Determine the (X, Y) coordinate at the center of the cell enclosing the given text.  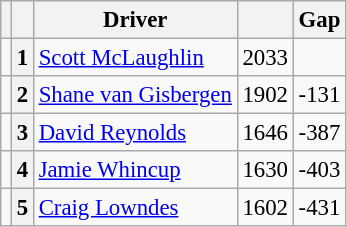
Jamie Whincup (135, 170)
2033 (265, 58)
-131 (319, 95)
Craig Lowndes (135, 208)
-403 (319, 170)
Scott McLaughlin (135, 58)
1602 (265, 208)
2 (22, 95)
Driver (135, 20)
1646 (265, 133)
Gap (319, 20)
5 (22, 208)
1630 (265, 170)
1902 (265, 95)
David Reynolds (135, 133)
1 (22, 58)
4 (22, 170)
-387 (319, 133)
-431 (319, 208)
Shane van Gisbergen (135, 95)
3 (22, 133)
